Extract the [x, y] coordinate from the center of the cell holding the provided text.  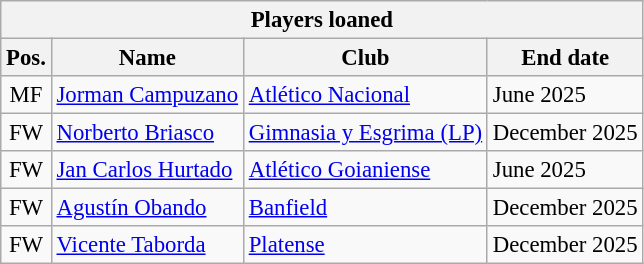
Pos. [26, 58]
Agustín Obando [147, 208]
Name [147, 58]
Jan Carlos Hurtado [147, 170]
Atlético Nacional [365, 95]
Jorman Campuzano [147, 95]
MF [26, 95]
Players loaned [322, 20]
End date [564, 58]
Vicente Taborda [147, 245]
Platense [365, 245]
Gimnasia y Esgrima (LP) [365, 133]
Club [365, 58]
Atlético Goianiense [365, 170]
Banfield [365, 208]
Norberto Briasco [147, 133]
